Search for the cell housing the specified text and yield its (x, y) center coordinate. 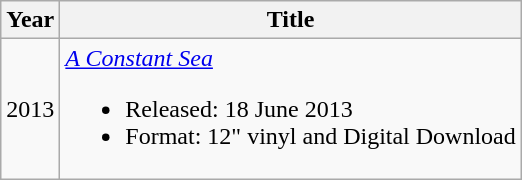
Title (290, 20)
A Constant SeaReleased: 18 June 2013Format: 12" vinyl and Digital Download (290, 109)
Year (30, 20)
2013 (30, 109)
